Locate the cell with the specified text and output its (X, Y) center coordinate. 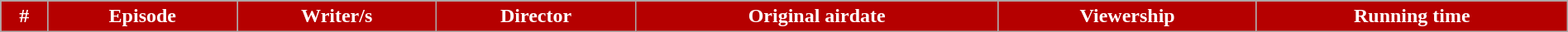
Running time (1412, 16)
Original airdate (816, 16)
Director (536, 16)
# (25, 16)
Viewership (1127, 16)
Episode (142, 16)
Writer/s (337, 16)
